Determine the [X, Y] coordinate at the center of the cell enclosing the given text.  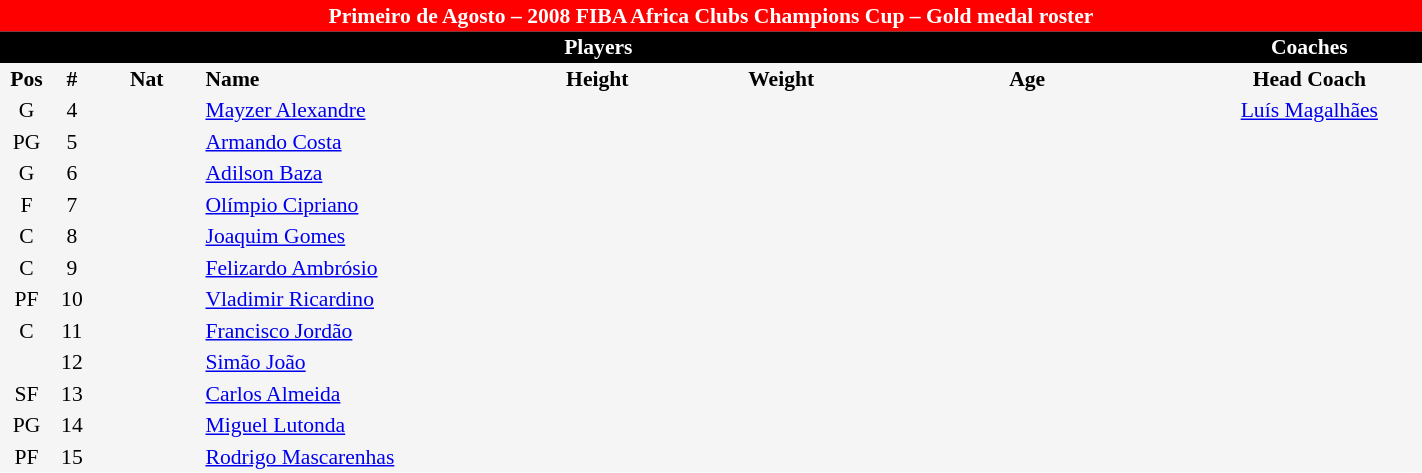
Mayzer Alexandre [346, 110]
11 [72, 331]
5 [72, 142]
Adilson Baza [346, 174]
Carlos Almeida [346, 394]
Primeiro de Agosto – 2008 FIBA Africa Clubs Champions Cup – Gold medal roster [711, 16]
13 [72, 394]
Armando Costa [346, 142]
6 [72, 174]
4 [72, 110]
9 [72, 268]
Francisco Jordão [346, 331]
Pos [26, 79]
Name [346, 79]
Nat [147, 79]
Luís Magalhães [1310, 110]
Olímpio Cipriano [346, 205]
7 [72, 205]
Vladimir Ricardino [346, 300]
SF [26, 394]
Rodrigo Mascarenhas [346, 457]
Miguel Lutonda [346, 426]
Felizardo Ambrósio [346, 268]
Players [598, 48]
14 [72, 426]
Simão João [346, 362]
10 [72, 300]
Weight [782, 79]
F [26, 205]
15 [72, 457]
Head Coach [1310, 79]
12 [72, 362]
Age [1028, 79]
# [72, 79]
Joaquim Gomes [346, 236]
Coaches [1310, 48]
Height [598, 79]
8 [72, 236]
